Determine the [x, y] coordinate at the center of the cell enclosing the given text.  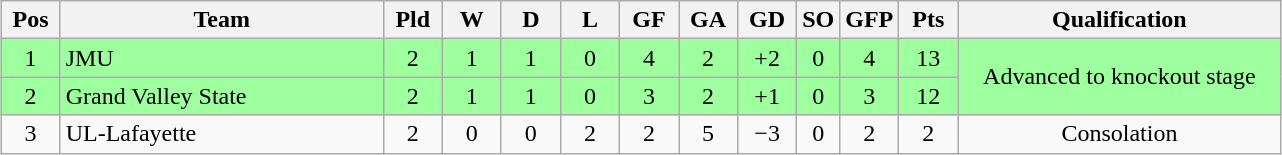
GFP [870, 20]
D [530, 20]
SO [818, 20]
UL-Lafayette [222, 134]
Qualification [1120, 20]
GA [708, 20]
12 [928, 96]
Team [222, 20]
+1 [768, 96]
−3 [768, 134]
GF [648, 20]
Pos [30, 20]
Pld [412, 20]
5 [708, 134]
+2 [768, 58]
Consolation [1120, 134]
Pts [928, 20]
W [472, 20]
Grand Valley State [222, 96]
13 [928, 58]
JMU [222, 58]
GD [768, 20]
Advanced to knockout stage [1120, 77]
L [590, 20]
